For the text-containing cell, return its midpoint in [x, y] coordinate format. 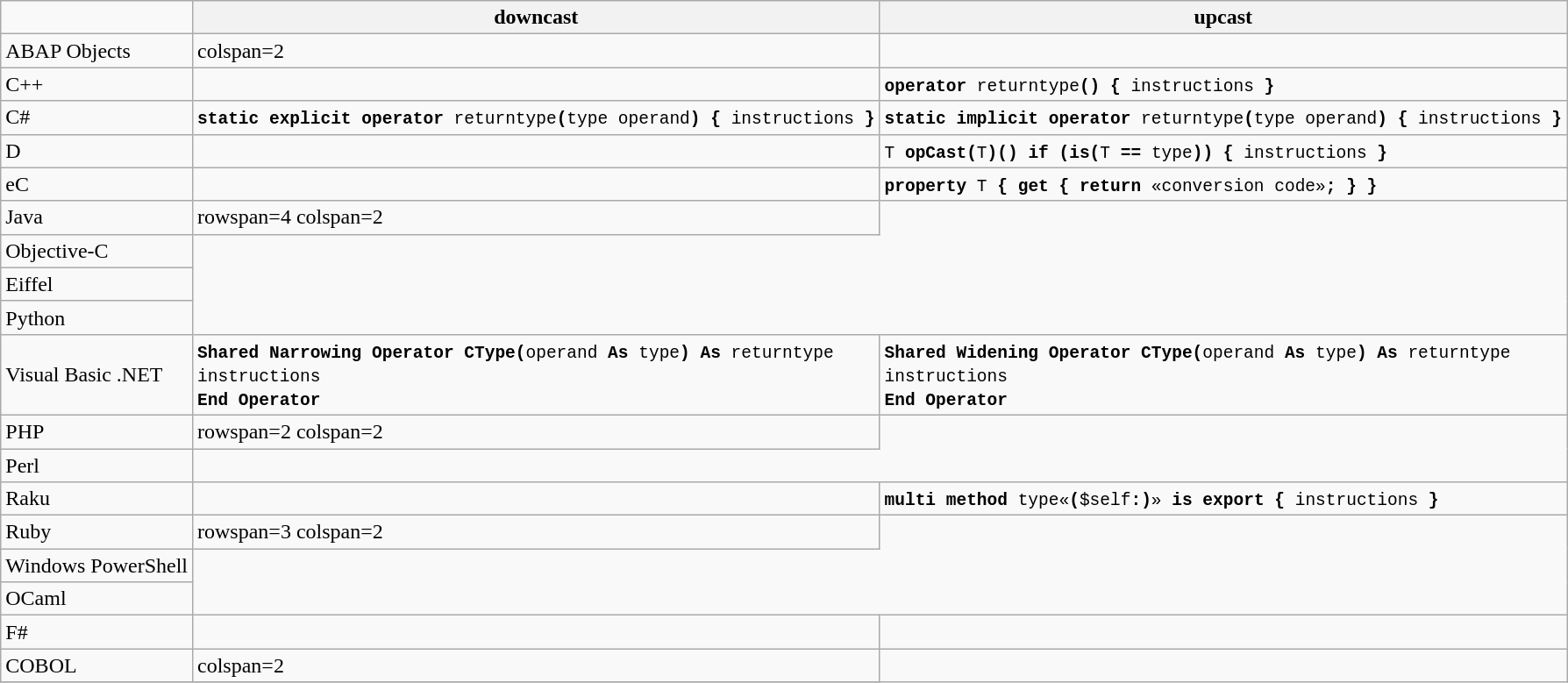
C++ [96, 84]
rowspan=2 colspan=2 [537, 431]
Shared Narrowing Operator CType(operand As type) As returntype instructions End Operator [537, 374]
downcast [537, 18]
C# [96, 117]
property T { get { return «conversion code»; } } [1222, 184]
ABAP Objects [96, 51]
Shared Widening Operator CType(operand As type) As returntype instructions End Operator [1222, 374]
static explicit operator returntype(type operand) { instructions } [537, 117]
T opCast(T)() if (is(T == type)) { instructions } [1222, 151]
multi method type«($self:)» is export { instructions } [1222, 499]
Eiffel [96, 284]
OCaml [96, 599]
rowspan=3 colspan=2 [537, 532]
D [96, 151]
F# [96, 632]
operator returntype() { instructions } [1222, 84]
upcast [1222, 18]
Objective-C [96, 251]
Raku [96, 499]
Ruby [96, 532]
static implicit operator returntype(type operand) { instructions } [1222, 117]
Windows PowerShell [96, 566]
Java [96, 217]
Visual Basic .NET [96, 374]
PHP [96, 431]
rowspan=4 colspan=2 [537, 217]
eC [96, 184]
COBOL [96, 665]
Python [96, 317]
Perl [96, 466]
